Find where the given text appears and provide that cell's center as (X, Y) coordinate. 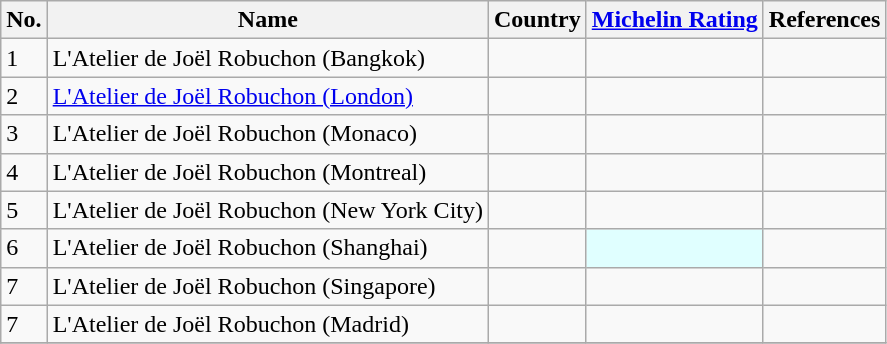
5 (24, 210)
L'Atelier de Joël Robuchon (Montreal) (268, 172)
L'Atelier de Joël Robuchon (Bangkok) (268, 58)
L'Atelier de Joël Robuchon (Shanghai) (268, 248)
L'Atelier de Joël Robuchon (Madrid) (268, 324)
Michelin Rating (674, 20)
4 (24, 172)
1 (24, 58)
L'Atelier de Joël Robuchon (Singapore) (268, 286)
3 (24, 134)
Name (268, 20)
L'Atelier de Joël Robuchon (Monaco) (268, 134)
L'Atelier de Joël Robuchon (New York City) (268, 210)
References (824, 20)
6 (24, 248)
2 (24, 96)
No. (24, 20)
Country (537, 20)
L'Atelier de Joël Robuchon (London) (268, 96)
